Locate the cell with the specified text and output its (x, y) center coordinate. 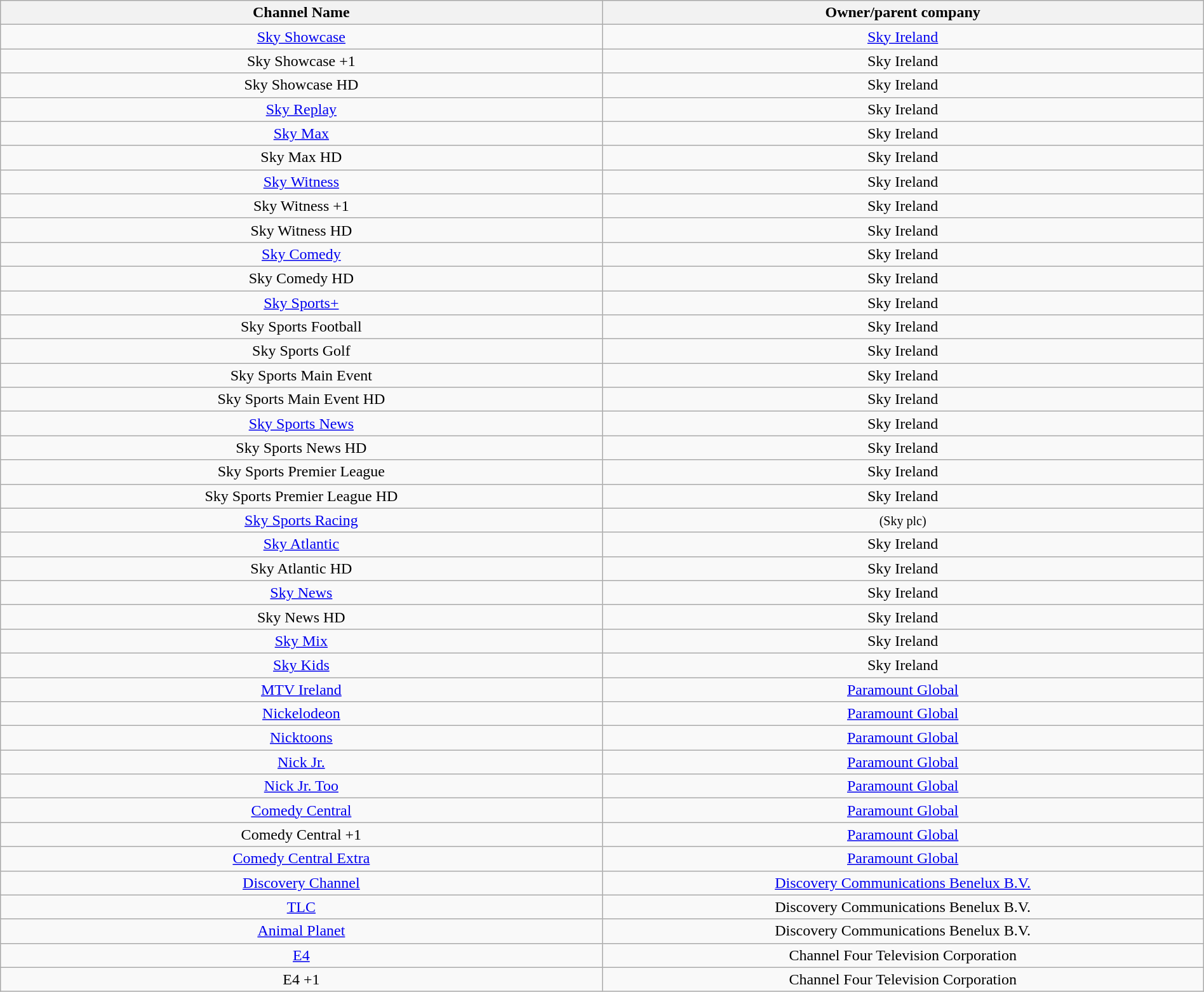
Sky Kids (301, 665)
Sky Sports Main Event HD (301, 399)
Discovery Channel (301, 883)
Sky Sports Racing (301, 520)
Sky Sports Premier League HD (301, 496)
Nick Jr. Too (301, 786)
Sky News (301, 593)
Sky Sports+ (301, 303)
Sky Atlantic HD (301, 568)
Sky Showcase +1 (301, 61)
Sky Witness HD (301, 230)
Sky Sports Main Event (301, 375)
Nicktoons (301, 738)
Sky Sports News HD (301, 448)
Sky Atlantic (301, 544)
Sky Showcase HD (301, 85)
Comedy Central +1 (301, 834)
Nickelodeon (301, 714)
Sky Witness +1 (301, 206)
Sky News HD (301, 617)
Animal Planet (301, 931)
TLC (301, 907)
Sky Comedy (301, 254)
Comedy Central (301, 810)
Sky Max (301, 133)
Owner/parent company (903, 13)
Sky Sports News (301, 424)
Nick Jr. (301, 762)
Channel Name (301, 13)
(Sky plc) (903, 520)
Sky Sports Premier League (301, 472)
MTV Ireland (301, 689)
Sky Sports Golf (301, 351)
Sky Sports Football (301, 327)
Sky Witness (301, 182)
Sky Replay (301, 109)
Sky Comedy HD (301, 278)
Sky Mix (301, 641)
Sky Max HD (301, 158)
E4 +1 (301, 979)
Comedy Central Extra (301, 859)
Sky Showcase (301, 37)
E4 (301, 955)
